Pinpoint the cell where the given text exists, returning its [x, y] midpoint coordinate. 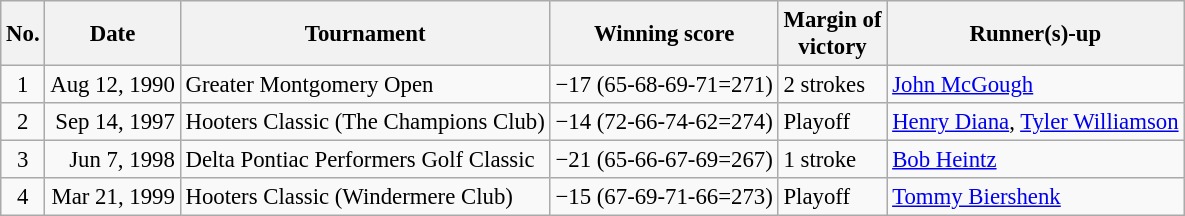
Runner(s)-up [1036, 34]
Greater Montgomery Open [365, 85]
1 [23, 85]
−15 (67-69-71-66=273) [664, 197]
Tommy Biershenk [1036, 197]
−21 (65-66-67-69=267) [664, 160]
Hooters Classic (The Champions Club) [365, 122]
4 [23, 197]
−17 (65-68-69-71=271) [664, 85]
Sep 14, 1997 [112, 122]
Date [112, 34]
Henry Diana, Tyler Williamson [1036, 122]
2 strokes [832, 85]
Margin ofvictory [832, 34]
Hooters Classic (Windermere Club) [365, 197]
Tournament [365, 34]
Mar 21, 1999 [112, 197]
Aug 12, 1990 [112, 85]
3 [23, 160]
Delta Pontiac Performers Golf Classic [365, 160]
John McGough [1036, 85]
No. [23, 34]
1 stroke [832, 160]
Bob Heintz [1036, 160]
Jun 7, 1998 [112, 160]
Winning score [664, 34]
2 [23, 122]
−14 (72-66-74-62=274) [664, 122]
